Output the [x, y] coordinate of the center of the cell containing the given text.  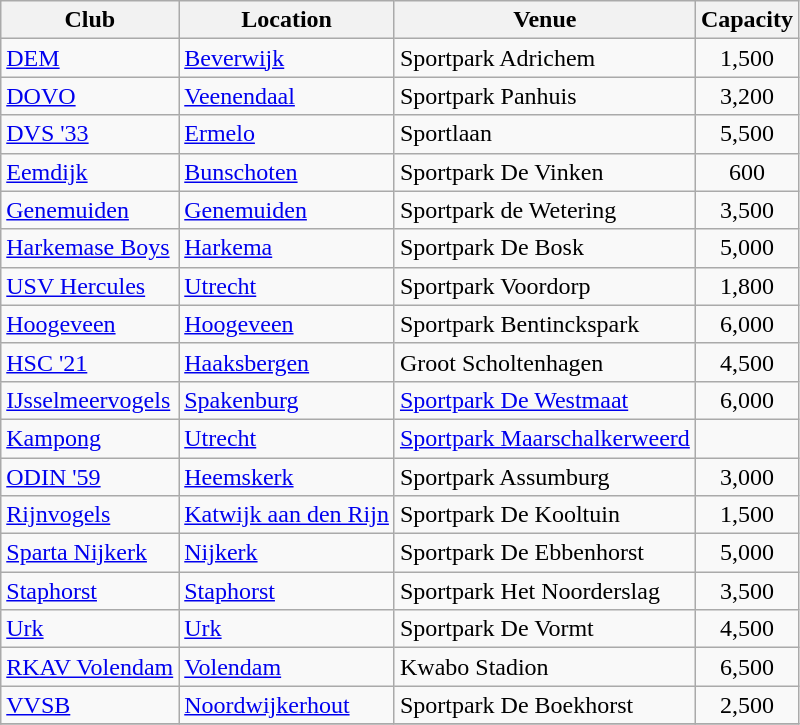
Bunschoten [287, 172]
Sportpark Assumburg [544, 477]
Harkemase Boys [90, 248]
USV Hercules [90, 286]
5,500 [746, 134]
DVS '33 [90, 134]
2,500 [746, 705]
ODIN '59 [90, 477]
IJsselmeervogels [90, 400]
DEM [90, 58]
Sportpark Bentinckspark [544, 324]
Sportlaan [544, 134]
Harkema [287, 248]
Club [90, 20]
VVSB [90, 705]
Location [287, 20]
Venue [544, 20]
Sportpark De Westmaat [544, 400]
Eemdijk [90, 172]
Sportpark De Ebbenhorst [544, 553]
Noordwijkerhout [287, 705]
Sportpark De Boekhorst [544, 705]
Capacity [746, 20]
Sportpark De Bosk [544, 248]
Sportpark Het Noorderslag [544, 591]
Sportpark de Wetering [544, 210]
600 [746, 172]
3,200 [746, 96]
Kwabo Stadion [544, 667]
Sparta Nijkerk [90, 553]
Volendam [287, 667]
RKAV Volendam [90, 667]
Heemskerk [287, 477]
Sportpark De Vinken [544, 172]
Haaksbergen [287, 362]
Nijkerk [287, 553]
Sportpark Panhuis [544, 96]
Sportpark Voordorp [544, 286]
Sportpark Adrichem [544, 58]
Spakenburg [287, 400]
HSC '21 [90, 362]
Kampong [90, 438]
Groot Scholtenhagen [544, 362]
3,000 [746, 477]
Sportpark De Vormt [544, 629]
1,800 [746, 286]
Katwijk aan den Rijn [287, 515]
6,500 [746, 667]
DOVO [90, 96]
Veenendaal [287, 96]
Sportpark Maarschalkerweerd [544, 438]
Rijnvogels [90, 515]
Beverwijk [287, 58]
Ermelo [287, 134]
Sportpark De Kooltuin [544, 515]
